Search for the cell housing the specified text and yield its (x, y) center coordinate. 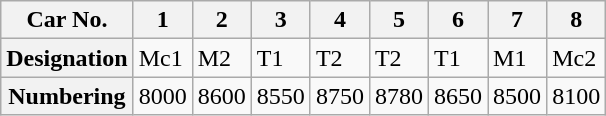
7 (518, 20)
4 (340, 20)
8100 (576, 96)
8 (576, 20)
Car No. (67, 20)
1 (162, 20)
8750 (340, 96)
Mc2 (576, 58)
Designation (67, 58)
3 (280, 20)
2 (222, 20)
5 (398, 20)
8550 (280, 96)
8000 (162, 96)
8600 (222, 96)
8650 (458, 96)
M2 (222, 58)
Mc1 (162, 58)
6 (458, 20)
8780 (398, 96)
Numbering (67, 96)
8500 (518, 96)
M1 (518, 58)
